Extract the (x, y) coordinate from the center of the cell holding the provided text.  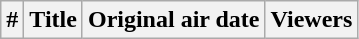
# (12, 20)
Original air date (174, 20)
Title (54, 20)
Viewers (312, 20)
